Detect which cell encompasses the target text, then output its [X, Y] center coordinate. 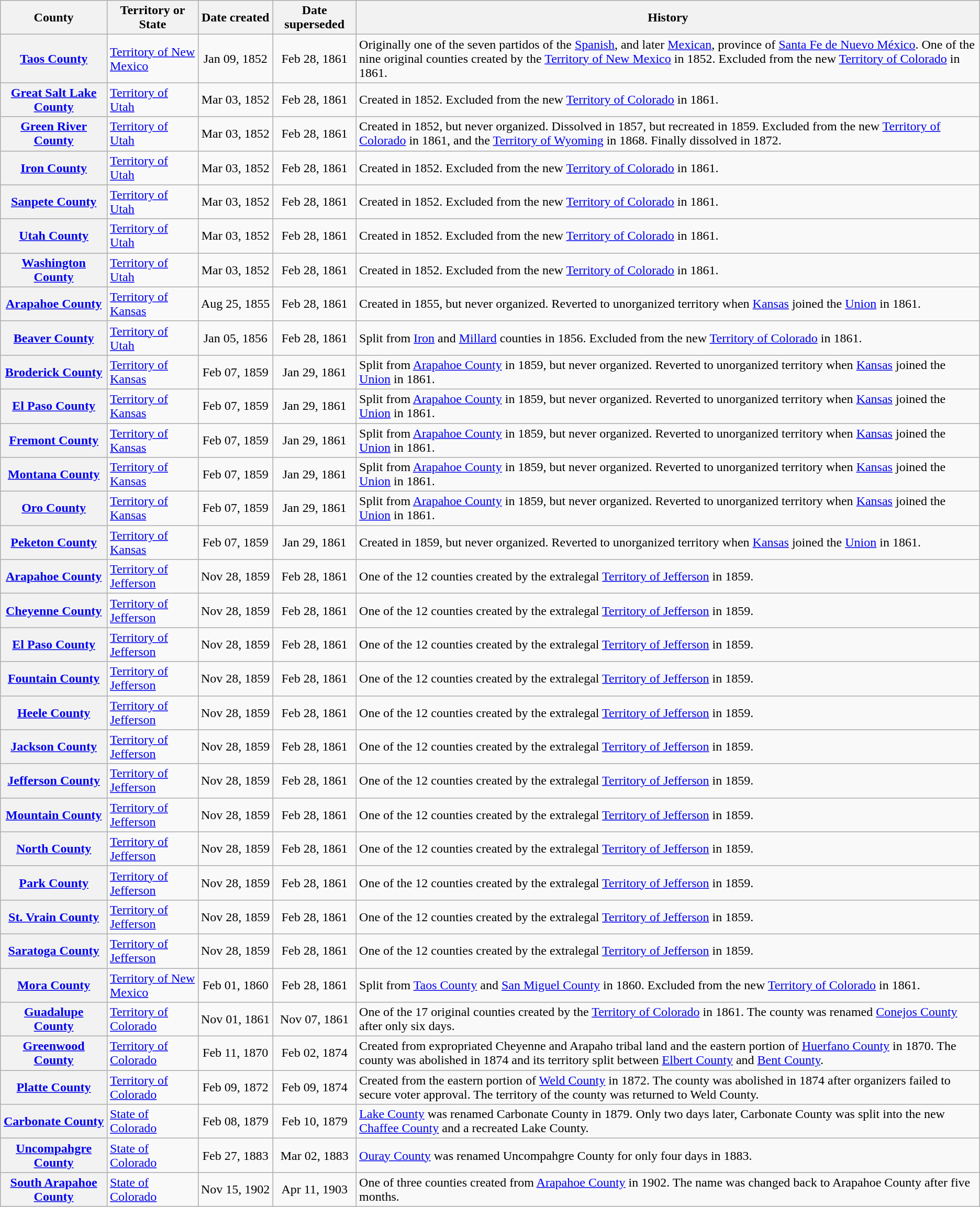
Fremont County [54, 440]
Utah County [54, 236]
Jan 09, 1852 [235, 59]
Feb 09, 1872 [235, 1088]
Date created [235, 18]
Oro County [54, 509]
Iron County [54, 167]
Heele County [54, 713]
One of three counties created from Arapahoe County in 1902. The name was changed back to Arapahoe County after five months. [668, 1189]
Great Salt Lake County [54, 99]
Guadalupe County [54, 1020]
Mountain County [54, 814]
Aug 25, 1855 [235, 304]
Nov 07, 1861 [315, 1020]
Feb 08, 1879 [235, 1121]
Feb 27, 1883 [235, 1156]
Beaver County [54, 338]
Nov 01, 1861 [235, 1020]
Taos County [54, 59]
Split from Iron and Millard counties in 1856. Excluded from the new Territory of Colorado in 1861. [668, 338]
Platte County [54, 1088]
Green River County [54, 134]
Peketon County [54, 542]
History [668, 18]
Date superseded [315, 18]
Jan 05, 1856 [235, 338]
Feb 09, 1874 [315, 1088]
Jefferson County [54, 781]
Feb 11, 1870 [235, 1053]
Mora County [54, 985]
Created in 1859, but never organized. Reverted to unorganized territory when Kansas joined the Union in 1861. [668, 542]
St. Vrain County [54, 917]
Feb 10, 1879 [315, 1121]
Sanpete County [54, 202]
Split from Taos County and San Miguel County in 1860. Excluded from the new Territory of Colorado in 1861. [668, 985]
Broderick County [54, 372]
One of the 17 original counties created by the Territory of Colorado in 1861. The county was renamed Conejos County after only six days. [668, 1020]
Saratoga County [54, 951]
Cheyenne County [54, 610]
Nov 15, 1902 [235, 1189]
Ouray County was renamed Uncompahgre County for only four days in 1883. [668, 1156]
Greenwood County [54, 1053]
Feb 01, 1860 [235, 985]
North County [54, 849]
Created in 1855, but never organized. Reverted to unorganized territory when Kansas joined the Union in 1861. [668, 304]
Washington County [54, 270]
Park County [54, 882]
Apr 11, 1903 [315, 1189]
Fountain County [54, 678]
Uncompahgre County [54, 1156]
County [54, 18]
Carbonate County [54, 1121]
Feb 02, 1874 [315, 1053]
Montana County [54, 474]
South Arapahoe County [54, 1189]
Territory or State [152, 18]
Mar 02, 1883 [315, 1156]
Jackson County [54, 746]
